Extract the [X, Y] coordinate from the center of the cell holding the provided text.  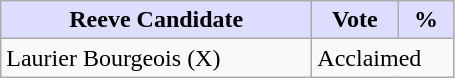
% [426, 20]
Reeve Candidate [156, 20]
Vote [355, 20]
Acclaimed [383, 58]
Laurier Bourgeois (X) [156, 58]
